Identify which cell holds the provided text, then report its [X, Y] central coordinate. 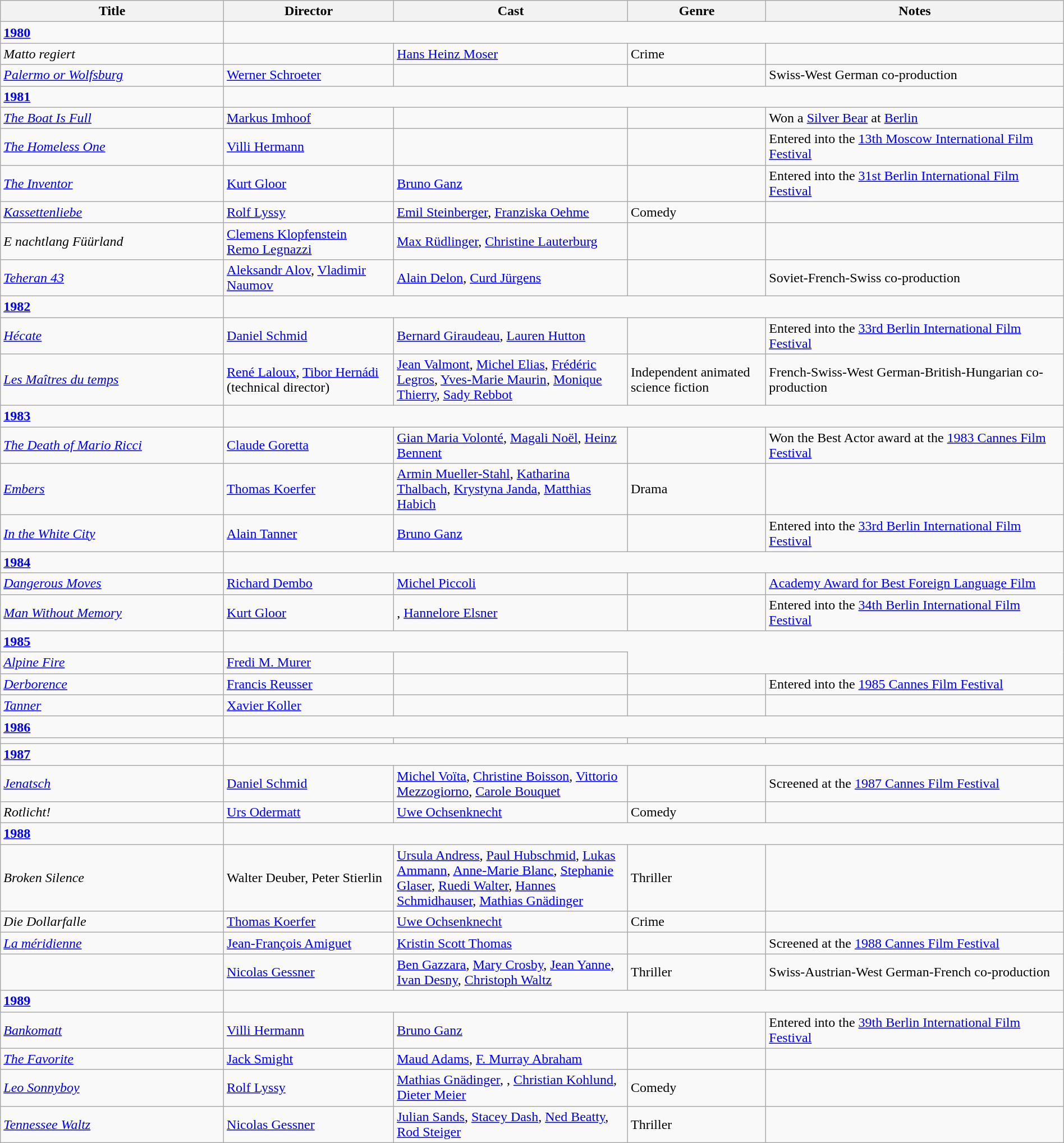
Aleksandr Alov, Vladimir Naumov [309, 277]
Armin Mueller-Stahl, Katharina Thalbach, Krystyna Janda, Matthias Habich [511, 489]
Kristin Scott Thomas [511, 943]
Won a Silver Bear at Berlin [915, 118]
1987 [112, 754]
La méridienne [112, 943]
1982 [112, 306]
The Homeless One [112, 147]
Emil Steinberger, Franziska Oehme [511, 212]
Independent animated science fiction [696, 380]
Ursula Andress, Paul Hubschmid, Lukas Ammann, Anne-Marie Blanc, Stephanie Glaser, Ruedi Walter, Hannes Schmidhauser, Mathias Gnädinger [511, 878]
Michel Voïta, Christine Boisson, Vittorio Mezzogiorno, Carole Bouquet [511, 783]
Entered into the 13th Moscow International Film Festival [915, 147]
Director [309, 11]
1983 [112, 416]
Entered into the 31st Berlin International Film Festival [915, 183]
Maud Adams, F. Murray Abraham [511, 1059]
Urs Odermatt [309, 813]
Hans Heinz Moser [511, 54]
Die Dollarfalle [112, 922]
Man Without Memory [112, 613]
Tanner [112, 705]
Entered into the 39th Berlin International Film Festival [915, 1030]
Alpine Fire [112, 663]
Ben Gazzara, Mary Crosby, Jean Yanne, Ivan Desny, Christoph Waltz [511, 972]
The Favorite [112, 1059]
Hécate [112, 336]
Academy Award for Best Foreign Language Film [915, 584]
Francis Reusser [309, 684]
Les Maîtres du temps [112, 380]
René Laloux, Tibor Hernádi (technical director) [309, 380]
Bernard Giraudeau, Lauren Hutton [511, 336]
Entered into the 34th Berlin International Film Festival [915, 613]
Dangerous Moves [112, 584]
Cast [511, 11]
The Inventor [112, 183]
Title [112, 11]
Julian Sands, Stacey Dash, Ned Beatty, Rod Steiger [511, 1124]
1985 [112, 641]
1986 [112, 727]
1984 [112, 562]
Swiss-Austrian-West German-French co-production [915, 972]
The Death of Mario Ricci [112, 446]
Won the Best Actor award at the 1983 Cannes Film Festival [915, 446]
Werner Schroeter [309, 75]
Max Rüdlinger, Christine Lauterburg [511, 241]
Swiss-West German co-production [915, 75]
1980 [112, 33]
E nachtlang Füürland [112, 241]
In the White City [112, 533]
Alain Tanner [309, 533]
Jack Smight [309, 1059]
1989 [112, 1001]
Teheran 43 [112, 277]
Bankomatt [112, 1030]
Michel Piccoli [511, 584]
Matto regiert [112, 54]
French-Swiss-West German-British-Hungarian co-production [915, 380]
Screened at the 1987 Cannes Film Festival [915, 783]
Embers [112, 489]
Alain Delon, Curd Jürgens [511, 277]
Kassettenliebe [112, 212]
Broken Silence [112, 878]
, Hannelore Elsner [511, 613]
Markus Imhoof [309, 118]
Derborence [112, 684]
Jean-François Amiguet [309, 943]
Xavier Koller [309, 705]
Rotlicht! [112, 813]
Palermo or Wolfsburg [112, 75]
Clemens Klopfenstein Remo Legnazzi [309, 241]
Gian Maria Volonté, Magali Noël, Heinz Bennent [511, 446]
Mathias Gnädinger, , Christian Kohlund, Dieter Meier [511, 1087]
Notes [915, 11]
Jean Valmont, Michel Elias, Frédéric Legros, Yves-Marie Maurin, Monique Thierry, Sady Rebbot [511, 380]
Leo Sonnyboy [112, 1087]
1981 [112, 97]
Genre [696, 11]
Entered into the 1985 Cannes Film Festival [915, 684]
Screened at the 1988 Cannes Film Festival [915, 943]
Fredi M. Murer [309, 663]
1988 [112, 834]
Claude Goretta [309, 446]
Walter Deuber, Peter Stierlin [309, 878]
Jenatsch [112, 783]
Tennessee Waltz [112, 1124]
Drama [696, 489]
The Boat Is Full [112, 118]
Soviet-French-Swiss co-production [915, 277]
Richard Dembo [309, 584]
